For the text-containing cell, return its midpoint in [X, Y] coordinate format. 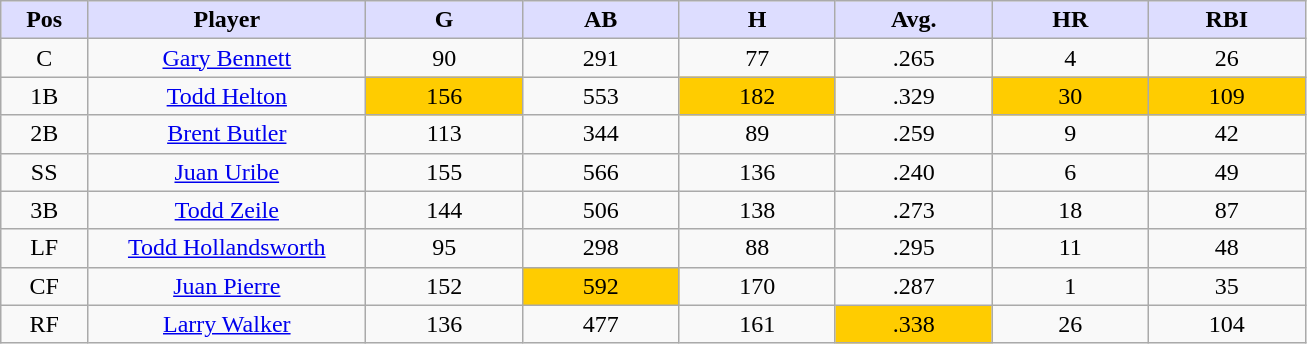
161 [758, 324]
Avg. [914, 20]
.329 [914, 96]
RF [44, 324]
6 [1070, 172]
155 [444, 172]
9 [1070, 134]
170 [758, 286]
HR [1070, 20]
H [758, 20]
477 [600, 324]
49 [1228, 172]
138 [758, 210]
.273 [914, 210]
30 [1070, 96]
48 [1228, 248]
.259 [914, 134]
Juan Uribe [227, 172]
Player [227, 20]
11 [1070, 248]
87 [1228, 210]
113 [444, 134]
95 [444, 248]
553 [600, 96]
.295 [914, 248]
Todd Helton [227, 96]
42 [1228, 134]
344 [600, 134]
C [44, 58]
Larry Walker [227, 324]
90 [444, 58]
1B [44, 96]
Todd Hollandsworth [227, 248]
Gary Bennett [227, 58]
592 [600, 286]
.265 [914, 58]
4 [1070, 58]
152 [444, 286]
156 [444, 96]
88 [758, 248]
109 [1228, 96]
35 [1228, 286]
G [444, 20]
566 [600, 172]
Pos [44, 20]
.240 [914, 172]
182 [758, 96]
291 [600, 58]
CF [44, 286]
506 [600, 210]
AB [600, 20]
RBI [1228, 20]
.338 [914, 324]
LF [44, 248]
144 [444, 210]
Brent Butler [227, 134]
104 [1228, 324]
.287 [914, 286]
SS [44, 172]
298 [600, 248]
89 [758, 134]
Todd Zeile [227, 210]
Juan Pierre [227, 286]
18 [1070, 210]
77 [758, 58]
2B [44, 134]
1 [1070, 286]
3B [44, 210]
